Search for the cell housing the specified text and yield its [X, Y] center coordinate. 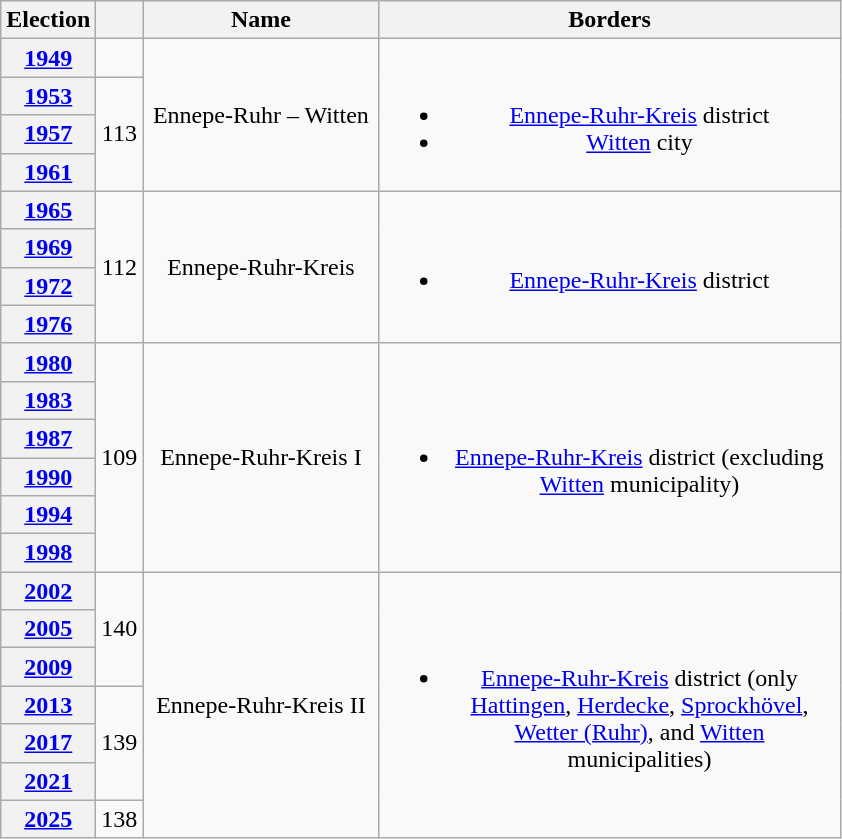
Ennepe-Ruhr-Kreis district (only Hattingen, Herdecke, Sprockhövel, Wetter (Ruhr), and Witten municipalities) [610, 705]
113 [120, 134]
Ennepe-Ruhr-Kreis district [610, 267]
1949 [48, 58]
1965 [48, 210]
1969 [48, 248]
2009 [48, 667]
140 [120, 629]
2025 [48, 819]
Ennepe-Ruhr-Kreis I [261, 457]
1994 [48, 515]
1980 [48, 362]
1990 [48, 477]
1957 [48, 134]
Ennepe-Ruhr-Kreis district (excluding Witten municipality) [610, 457]
2002 [48, 591]
2013 [48, 705]
2005 [48, 629]
139 [120, 743]
Ennepe-Ruhr-Kreis II [261, 705]
Ennepe-Ruhr – Witten [261, 115]
1976 [48, 324]
1983 [48, 400]
Election [48, 20]
Name [261, 20]
2021 [48, 781]
1972 [48, 286]
1998 [48, 553]
112 [120, 267]
2017 [48, 743]
1987 [48, 438]
Ennepe-Ruhr-Kreis districtWitten city [610, 115]
1961 [48, 172]
Ennepe-Ruhr-Kreis [261, 267]
1953 [48, 96]
109 [120, 457]
Borders [610, 20]
138 [120, 819]
